Detect which cell encompasses the target text, then output its (x, y) center coordinate. 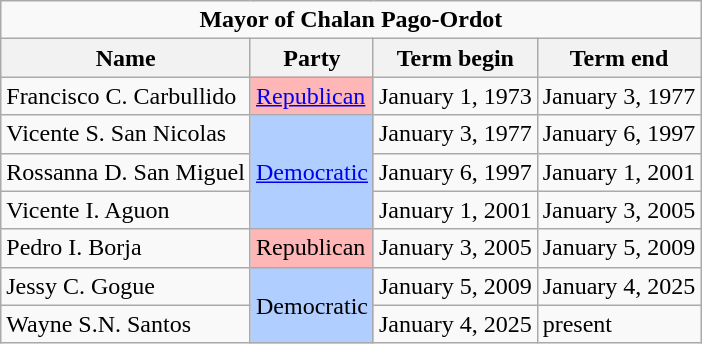
Name (126, 58)
Pedro I. Borja (126, 248)
Mayor of Chalan Pago-Ordot (351, 20)
Party (312, 58)
Vicente I. Aguon (126, 210)
Jessy C. Gogue (126, 286)
Term begin (455, 58)
Wayne S.N. Santos (126, 324)
Term end (619, 58)
January 1, 1973 (455, 96)
present (619, 324)
Vicente S. San Nicolas (126, 134)
Rossanna D. San Miguel (126, 172)
Francisco C. Carbullido (126, 96)
